Return the (X, Y) coordinate for the center point of the cell that contains the specified text.  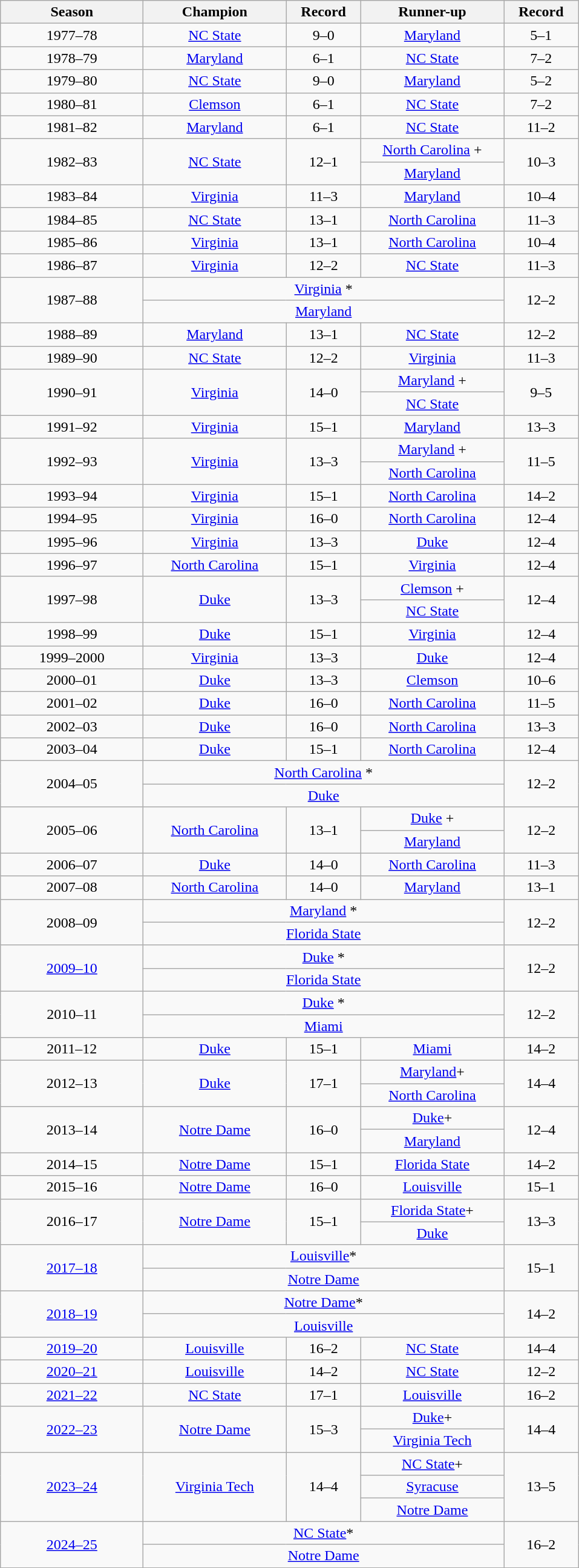
Maryland+ (432, 1072)
2017–18 (72, 1268)
2021–22 (72, 1394)
Louisville* (324, 1256)
2007–08 (72, 888)
1985–86 (72, 242)
1983–84 (72, 196)
Season (72, 12)
2013–14 (72, 1130)
1982–83 (72, 162)
13–5 (541, 1487)
2010–11 (72, 1014)
2009–10 (72, 968)
Syracuse (432, 1487)
10–3 (541, 162)
1988–89 (72, 335)
1989–90 (72, 358)
1980–81 (72, 104)
11–2 (541, 127)
Champion (215, 12)
Duke + (432, 819)
1992–93 (72, 461)
2019–20 (72, 1348)
15–3 (324, 1429)
1990–91 (72, 392)
1979–80 (72, 81)
1993–94 (72, 496)
1995–96 (72, 542)
12–1 (324, 162)
North Carolina + (432, 150)
2014–15 (72, 1164)
1996–97 (72, 565)
2006–07 (72, 865)
Runner-up (432, 12)
2005–06 (72, 830)
5–1 (541, 35)
2018–19 (72, 1314)
5–2 (541, 81)
2002–03 (72, 726)
2015–16 (72, 1187)
10–6 (541, 680)
1978–79 (72, 58)
1999–2000 (72, 657)
Notre Dame* (324, 1302)
1984–85 (72, 219)
NC State+ (432, 1464)
2024–25 (72, 1544)
1997–98 (72, 599)
2022–23 (72, 1429)
1998–99 (72, 634)
NC State* (324, 1533)
2000–01 (72, 680)
1981–82 (72, 127)
1986–87 (72, 265)
2011–12 (72, 1049)
2020–21 (72, 1371)
Florida State+ (432, 1210)
Maryland * (324, 911)
2012–13 (72, 1084)
2001–02 (72, 703)
Virginia * (324, 289)
1977–78 (72, 35)
2023–24 (72, 1487)
2008–09 (72, 922)
1987–88 (72, 300)
9–5 (541, 392)
2003–04 (72, 749)
Clemson + (432, 588)
North Carolina * (324, 772)
2004–05 (72, 784)
2016–17 (72, 1222)
1991–92 (72, 427)
1994–95 (72, 519)
